Detect which cell encompasses the target text, then output its (x, y) center coordinate. 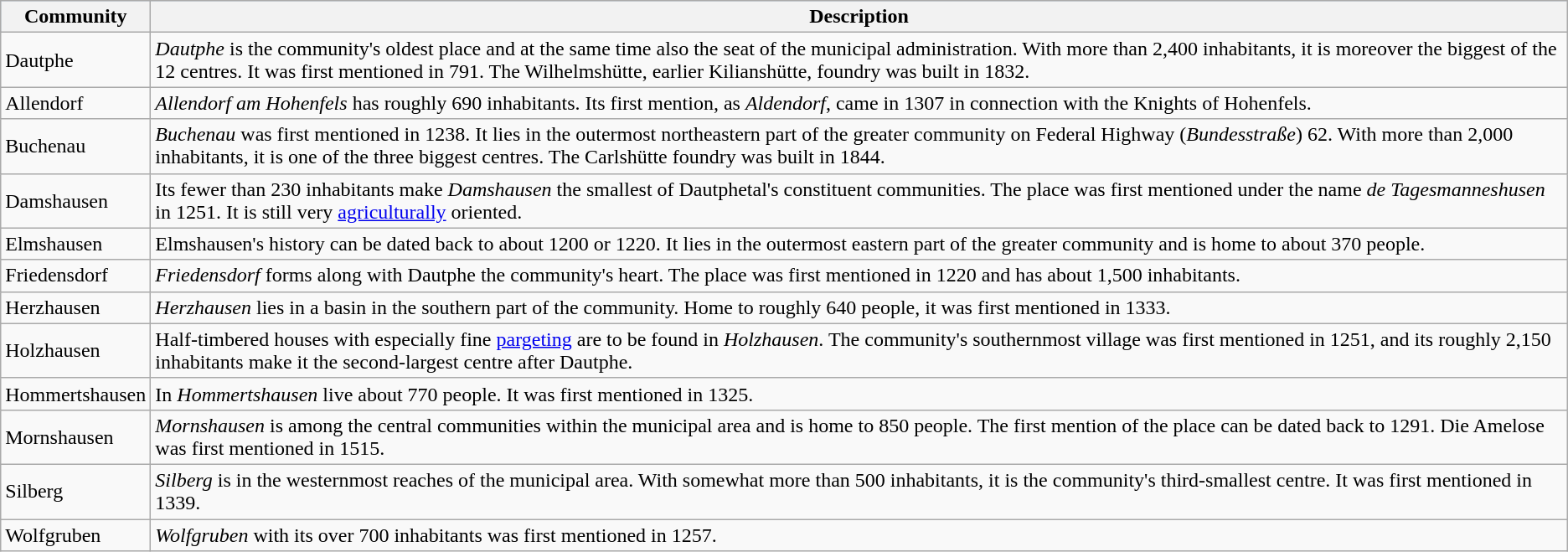
Buchenau (75, 146)
Wolfgruben (75, 535)
Dautphe (75, 60)
Silberg (75, 491)
Friedensdorf forms along with Dautphe the community's heart. The place was first mentioned in 1220 and has about 1,500 inhabitants. (859, 276)
Herzhausen (75, 307)
Friedensdorf (75, 276)
Description (859, 17)
Herzhausen lies in a basin in the southern part of the community. Home to roughly 640 people, it was first mentioned in 1333. (859, 307)
Holzhausen (75, 350)
Allendorf am Hohenfels has roughly 690 inhabitants. Its first mention, as Aldendorf, came in 1307 in connection with the Knights of Hohenfels. (859, 103)
Hommertshausen (75, 394)
Damshausen (75, 201)
Elmshausen (75, 244)
Wolfgruben with its over 700 inhabitants was first mentioned in 1257. (859, 535)
Mornshausen (75, 437)
Allendorf (75, 103)
Community (75, 17)
In Hommertshausen live about 770 people. It was first mentioned in 1325. (859, 394)
